Extract the [x, y] coordinate from the center of the cell holding the provided text.  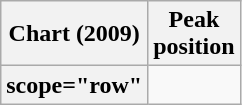
Chart (2009) [74, 34]
Peakposition [194, 34]
scope="row" [74, 85]
